Return the [x, y] coordinate for the center point of the cell that contains the specified text.  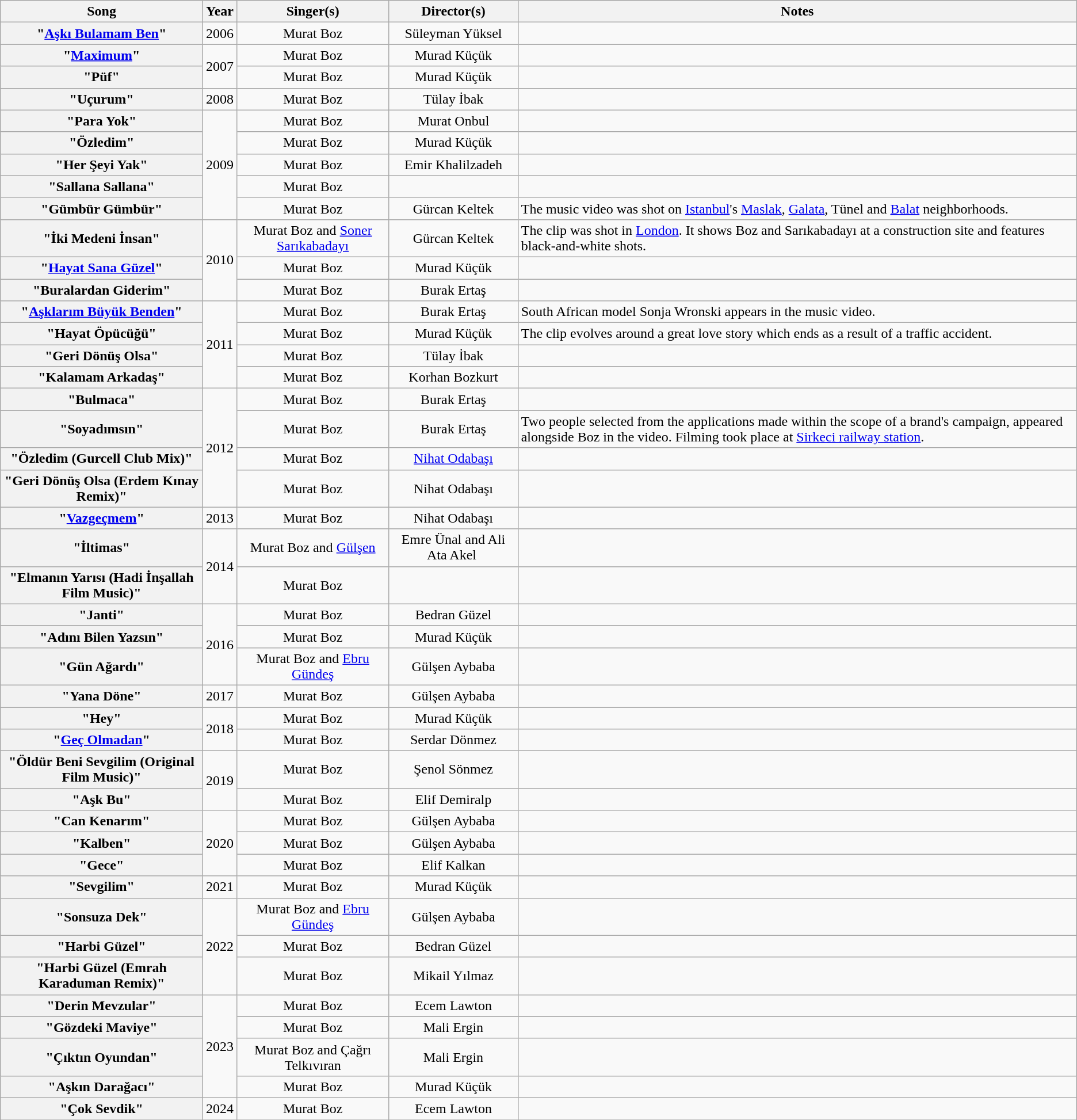
"Yana Döne" [102, 696]
"Kalamam Arkadaş" [102, 378]
Director(s) [453, 12]
The clip was shot in London. It shows Boz and Sarıkabadayı at a construction site and features black-and-white shots. [797, 238]
"Adını Bilen Yazsın" [102, 637]
The music video was shot on Istanbul's Maslak, Galata, Tünel and Balat neighborhoods. [797, 208]
Mikail Yılmaz [453, 976]
Serdar Dönmez [453, 740]
"Uçurum" [102, 99]
"Öldür Beni Sevgilim (Original Film Music)" [102, 770]
Süleyman Yüksel [453, 33]
Korhan Bozkurt [453, 378]
"Gümbür Gümbür" [102, 208]
"Para Yok" [102, 121]
"Bulmaca" [102, 399]
"Geç Olmadan" [102, 740]
Year [220, 12]
"Aşkın Darağacı" [102, 1087]
Elif Demiralp [453, 799]
"Gün Ağardı" [102, 666]
"Aşk Bu" [102, 799]
"Geri Dönüş Olsa" [102, 356]
2007 [220, 66]
"Gözdeki Maviye" [102, 1027]
2014 [220, 566]
Song [102, 12]
"Hayat Sana Güzel" [102, 268]
"Özledim" [102, 143]
Emir Khalilzadeh [453, 165]
"Harbi Güzel (Emrah Karaduman Remix)" [102, 976]
"Janti" [102, 615]
"Püf" [102, 77]
"Gece" [102, 865]
2016 [220, 645]
"Aşkı Bulamam Ben" [102, 33]
"Hayat Öpücüğü" [102, 334]
2017 [220, 696]
2006 [220, 33]
2008 [220, 99]
"Maximum" [102, 55]
2009 [220, 165]
"Kalben" [102, 843]
"Derin Mevzular" [102, 1005]
Notes [797, 12]
"Her Şeyi Yak" [102, 165]
"İltimas" [102, 548]
"Geri Dönüş Olsa (Erdem Kınay Remix)" [102, 488]
"Sallana Sallana" [102, 186]
South African model Sonja Wronski appears in the music video. [797, 312]
"Aşklarım Büyük Benden" [102, 312]
Murat Boz and Çağrı Telkıvıran [312, 1057]
2024 [220, 1108]
2021 [220, 887]
2019 [220, 780]
Elif Kalkan [453, 865]
"Vazgeçmem" [102, 518]
2022 [220, 946]
"Buralardan Giderim" [102, 289]
2013 [220, 518]
2018 [220, 729]
"İki Medeni İnsan" [102, 238]
2023 [220, 1046]
"Sevgilim" [102, 887]
Murat Boz and Soner Sarıkabadayı [312, 238]
Şenol Sönmez [453, 770]
2010 [220, 260]
"Can Kenarım" [102, 821]
"Elmanın Yarısı (Hadi İnşallah Film Music)" [102, 585]
"Soyadımsın" [102, 429]
2012 [220, 448]
"Hey" [102, 718]
2011 [220, 345]
2020 [220, 843]
"Özledim (Gurcell Club Mix)" [102, 459]
Emre Ünal and Ali Ata Akel [453, 548]
Singer(s) [312, 12]
"Harbi Güzel" [102, 946]
The clip evolves around a great love story which ends as a result of a traffic accident. [797, 334]
"Çıktın Oyundan" [102, 1057]
"Sonsuza Dek" [102, 916]
"Çok Sevdik" [102, 1108]
Murat Boz and Gülşen [312, 548]
Murat Onbul [453, 121]
